For the text-containing cell, return its midpoint in [X, Y] coordinate format. 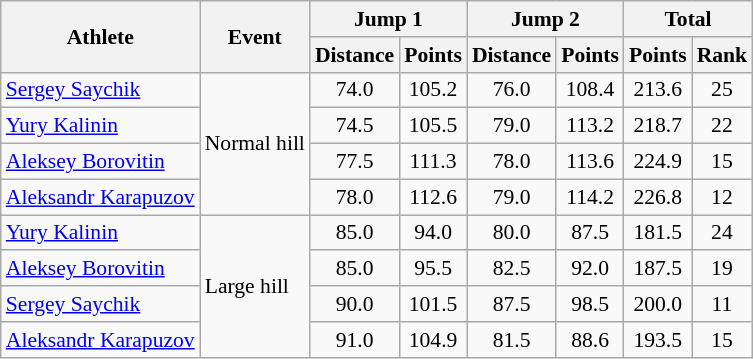
218.7 [658, 126]
187.5 [658, 269]
226.8 [658, 197]
22 [722, 126]
94.0 [433, 233]
Normal hill [255, 143]
112.6 [433, 197]
114.2 [590, 197]
80.0 [512, 233]
Jump 1 [388, 19]
104.9 [433, 340]
Rank [722, 55]
101.5 [433, 304]
82.5 [512, 269]
77.5 [354, 162]
200.0 [658, 304]
Event [255, 36]
25 [722, 90]
Jump 2 [546, 19]
105.2 [433, 90]
193.5 [658, 340]
Total [688, 19]
213.6 [658, 90]
Large hill [255, 286]
91.0 [354, 340]
105.5 [433, 126]
74.0 [354, 90]
90.0 [354, 304]
76.0 [512, 90]
19 [722, 269]
11 [722, 304]
24 [722, 233]
181.5 [658, 233]
113.2 [590, 126]
92.0 [590, 269]
Athlete [100, 36]
108.4 [590, 90]
81.5 [512, 340]
12 [722, 197]
88.6 [590, 340]
74.5 [354, 126]
224.9 [658, 162]
98.5 [590, 304]
113.6 [590, 162]
95.5 [433, 269]
111.3 [433, 162]
